Identify which cell holds the provided text, then report its (X, Y) central coordinate. 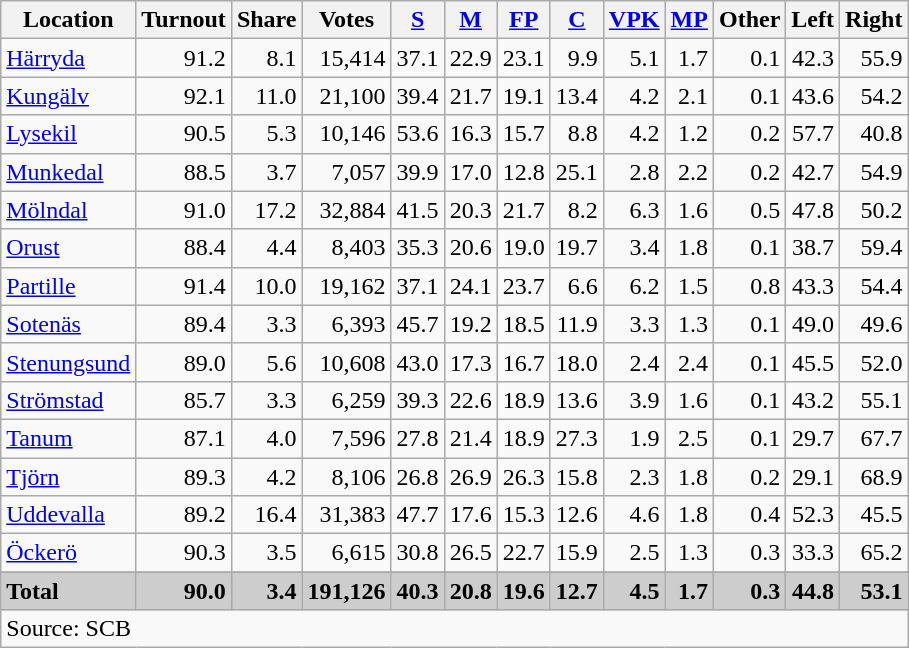
21,100 (346, 96)
91.2 (184, 58)
20.3 (470, 210)
19.1 (524, 96)
0.4 (749, 515)
Strömstad (68, 400)
6.2 (634, 286)
16.3 (470, 134)
17.0 (470, 172)
Härryda (68, 58)
15,414 (346, 58)
19.7 (576, 248)
68.9 (874, 477)
65.2 (874, 553)
0.5 (749, 210)
S (418, 20)
39.4 (418, 96)
88.4 (184, 248)
40.3 (418, 591)
2.8 (634, 172)
FP (524, 20)
11.9 (576, 324)
6.3 (634, 210)
16.7 (524, 362)
Tjörn (68, 477)
24.1 (470, 286)
85.7 (184, 400)
92.1 (184, 96)
54.4 (874, 286)
17.3 (470, 362)
MP (689, 20)
1.5 (689, 286)
0.8 (749, 286)
Sotenäs (68, 324)
25.1 (576, 172)
19,162 (346, 286)
2.1 (689, 96)
6,615 (346, 553)
4.6 (634, 515)
21.4 (470, 438)
87.1 (184, 438)
53.6 (418, 134)
39.9 (418, 172)
15.9 (576, 553)
89.4 (184, 324)
191,126 (346, 591)
3.5 (266, 553)
VPK (634, 20)
22.6 (470, 400)
16.4 (266, 515)
91.0 (184, 210)
5.3 (266, 134)
45.7 (418, 324)
89.3 (184, 477)
22.9 (470, 58)
8,403 (346, 248)
90.0 (184, 591)
Right (874, 20)
4.0 (266, 438)
8.1 (266, 58)
Total (68, 591)
39.3 (418, 400)
50.2 (874, 210)
Votes (346, 20)
20.6 (470, 248)
27.3 (576, 438)
19.6 (524, 591)
2.2 (689, 172)
Mölndal (68, 210)
23.7 (524, 286)
90.3 (184, 553)
53.1 (874, 591)
Orust (68, 248)
31,383 (346, 515)
15.7 (524, 134)
20.8 (470, 591)
6,393 (346, 324)
55.9 (874, 58)
13.6 (576, 400)
54.9 (874, 172)
4.5 (634, 591)
47.7 (418, 515)
3.9 (634, 400)
42.3 (813, 58)
29.1 (813, 477)
18.5 (524, 324)
30.8 (418, 553)
89.2 (184, 515)
26.5 (470, 553)
2.3 (634, 477)
1.9 (634, 438)
Left (813, 20)
4.4 (266, 248)
26.3 (524, 477)
Lysekil (68, 134)
17.2 (266, 210)
1.2 (689, 134)
54.2 (874, 96)
22.7 (524, 553)
11.0 (266, 96)
18.0 (576, 362)
89.0 (184, 362)
35.3 (418, 248)
8,106 (346, 477)
12.7 (576, 591)
5.1 (634, 58)
Location (68, 20)
19.2 (470, 324)
47.8 (813, 210)
23.1 (524, 58)
52.3 (813, 515)
8.8 (576, 134)
5.6 (266, 362)
Turnout (184, 20)
Other (749, 20)
38.7 (813, 248)
26.9 (470, 477)
59.4 (874, 248)
19.0 (524, 248)
Uddevalla (68, 515)
43.3 (813, 286)
M (470, 20)
49.0 (813, 324)
29.7 (813, 438)
12.8 (524, 172)
15.8 (576, 477)
10,146 (346, 134)
6.6 (576, 286)
7,596 (346, 438)
9.9 (576, 58)
Munkedal (68, 172)
90.5 (184, 134)
91.4 (184, 286)
44.8 (813, 591)
Partille (68, 286)
Stenungsund (68, 362)
42.7 (813, 172)
15.3 (524, 515)
55.1 (874, 400)
10.0 (266, 286)
Source: SCB (454, 629)
49.6 (874, 324)
33.3 (813, 553)
12.6 (576, 515)
32,884 (346, 210)
52.0 (874, 362)
43.0 (418, 362)
7,057 (346, 172)
27.8 (418, 438)
43.2 (813, 400)
43.6 (813, 96)
57.7 (813, 134)
C (576, 20)
88.5 (184, 172)
26.8 (418, 477)
Tanum (68, 438)
Kungälv (68, 96)
Share (266, 20)
67.7 (874, 438)
Öckerö (68, 553)
8.2 (576, 210)
10,608 (346, 362)
6,259 (346, 400)
40.8 (874, 134)
13.4 (576, 96)
3.7 (266, 172)
41.5 (418, 210)
17.6 (470, 515)
